Determine the [X, Y] coordinate at the center of the cell enclosing the given text.  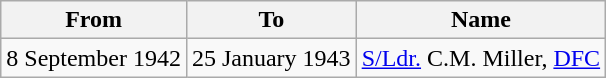
S/Ldr. C.M. Miller, DFC [480, 58]
From [94, 20]
8 September 1942 [94, 58]
25 January 1943 [271, 58]
To [271, 20]
Name [480, 20]
